Scan for the cell matching the given text and deliver its [x, y] coordinate at center. 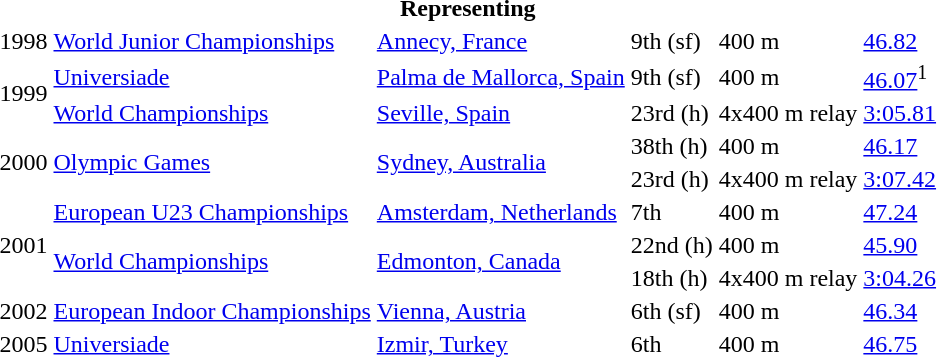
Vienna, Austria [500, 311]
European Indoor Championships [212, 311]
38th (h) [672, 146]
European U23 Championships [212, 212]
22nd (h) [672, 245]
World Junior Championships [212, 41]
Annecy, France [500, 41]
7th [672, 212]
Universiade [212, 77]
Palma de Mallorca, Spain [500, 77]
Edmonton, Canada [500, 262]
18th (h) [672, 278]
Amsterdam, Netherlands [500, 212]
Sydney, Australia [500, 162]
Seville, Spain [500, 113]
6th (sf) [672, 311]
Olympic Games [212, 162]
